Pinpoint the cell where the given text exists, returning its (X, Y) midpoint coordinate. 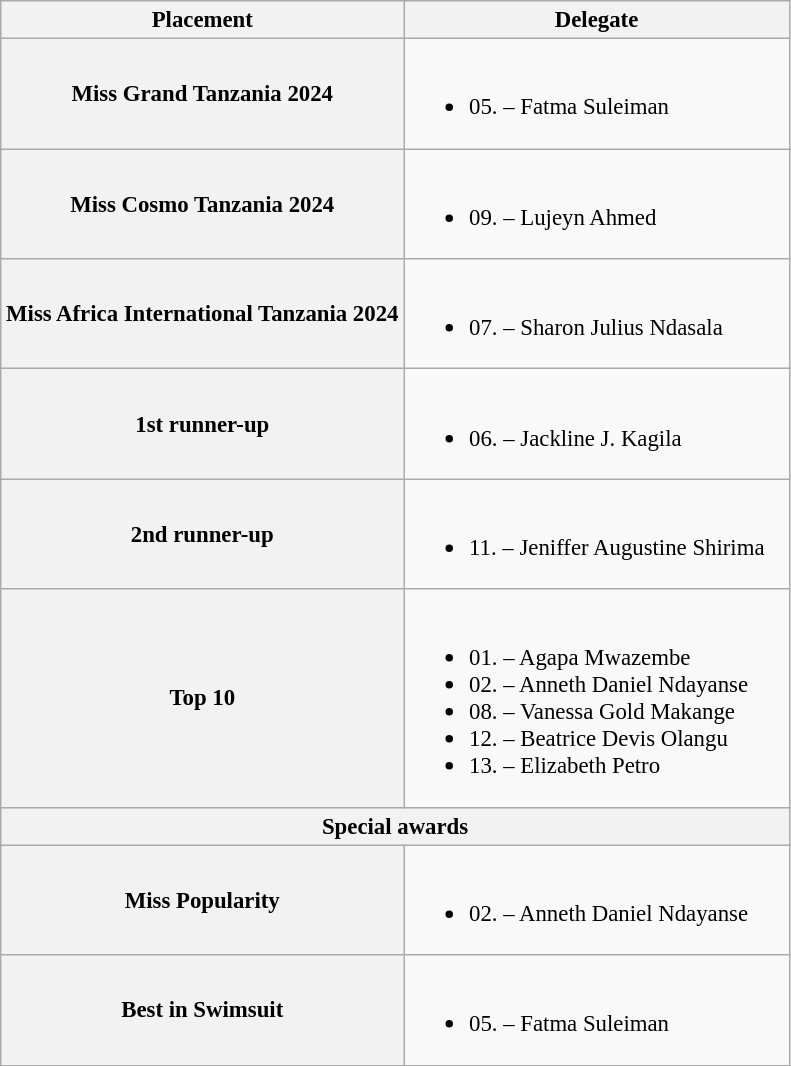
Top 10 (202, 698)
Miss Popularity (202, 900)
Miss Cosmo Tanzania 2024 (202, 204)
Special awards (396, 826)
1st runner-up (202, 424)
2nd runner-up (202, 534)
Delegate (597, 20)
Best in Swimsuit (202, 1010)
11. – Jeniffer Augustine Shirima (597, 534)
07. – Sharon Julius Ndasala (597, 314)
Miss Grand Tanzania 2024 (202, 94)
Miss Africa International Tanzania 2024 (202, 314)
01. – Agapa Mwazembe02. – Anneth Daniel Ndayanse08. – Vanessa Gold Makange12. – Beatrice Devis Olangu13. – Elizabeth Petro (597, 698)
06. – Jackline J. Kagila (597, 424)
09. – Lujeyn Ahmed (597, 204)
02. – Anneth Daniel Ndayanse (597, 900)
Placement (202, 20)
